From the cell containing the given text, extract its center point as (X, Y) coordinate. 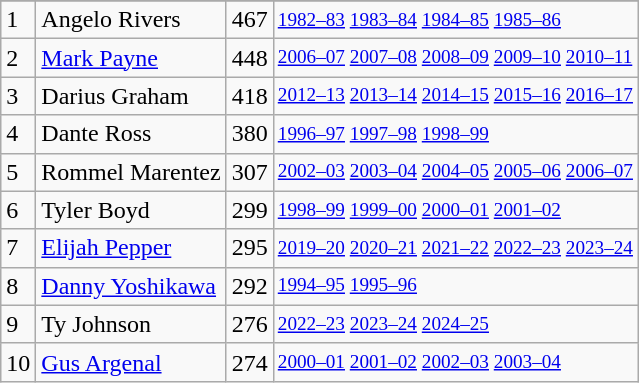
9 (18, 324)
Angelo Rivers (131, 20)
2006–07 2007–08 2008–09 2009–10 2010–11 (455, 58)
5 (18, 172)
274 (250, 362)
Gus Argenal (131, 362)
299 (250, 210)
295 (250, 248)
1 (18, 20)
2019–20 2020–21 2021–22 2022–23 2023–24 (455, 248)
2022–23 2023–24 2024–25 (455, 324)
Rommel Marentez (131, 172)
1998–99 1999–00 2000–01 2001–02 (455, 210)
307 (250, 172)
Danny Yoshikawa (131, 286)
1994–95 1995–96 (455, 286)
Elijah Pepper (131, 248)
467 (250, 20)
2 (18, 58)
8 (18, 286)
3 (18, 96)
6 (18, 210)
Tyler Boyd (131, 210)
448 (250, 58)
292 (250, 286)
276 (250, 324)
2012–13 2013–14 2014–15 2015–16 2016–17 (455, 96)
10 (18, 362)
7 (18, 248)
2002–03 2003–04 2004–05 2005–06 2006–07 (455, 172)
1996–97 1997–98 1998–99 (455, 134)
380 (250, 134)
Darius Graham (131, 96)
1982–83 1983–84 1984–85 1985–86 (455, 20)
Ty Johnson (131, 324)
418 (250, 96)
4 (18, 134)
2000–01 2001–02 2002–03 2003–04 (455, 362)
Dante Ross (131, 134)
Mark Payne (131, 58)
